Capture the cell that displays the provided text and extract its (x, y) central coordinate. 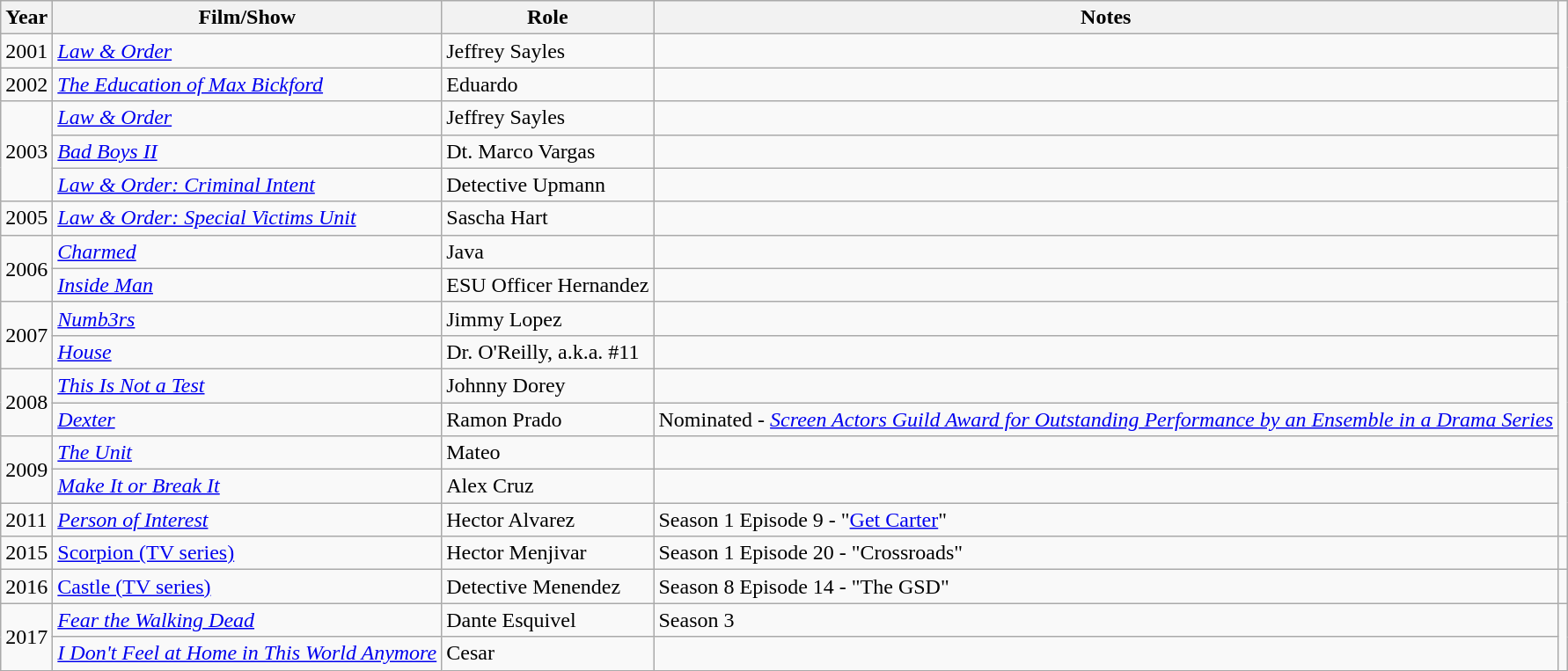
2017 (26, 637)
Charmed (247, 252)
I Don't Feel at Home in This World Anymore (247, 653)
2011 (26, 520)
Nominated - Screen Actors Guild Award for Outstanding Performance by an Ensemble in a Drama Series (1106, 419)
Dexter (247, 419)
Film/Show (247, 18)
Dt. Marco Vargas (547, 151)
Make It or Break It (247, 486)
Detective Upmann (547, 185)
Season 1 Episode 9 - "Get Carter" (1106, 520)
2001 (26, 51)
Castle (TV series) (247, 587)
Ramon Prado (547, 419)
This Is Not a Test (247, 385)
Hector Alvarez (547, 520)
2003 (26, 151)
2016 (26, 587)
Sascha Hart (547, 218)
Year (26, 18)
House (247, 352)
Fear the Walking Dead (247, 620)
Role (547, 18)
Cesar (547, 653)
Bad Boys II (247, 151)
2005 (26, 218)
Season 1 Episode 20 - "Crossroads" (1106, 553)
2009 (26, 470)
Law & Order: Special Victims Unit (247, 218)
2007 (26, 335)
Alex Cruz (547, 486)
Detective Menendez (547, 587)
Java (547, 252)
Person of Interest (247, 520)
ESU Officer Hernandez (547, 285)
Season 8 Episode 14 - "The GSD" (1106, 587)
Season 3 (1106, 620)
Johnny Dorey (547, 385)
Eduardo (547, 84)
2008 (26, 402)
2015 (26, 553)
Jimmy Lopez (547, 318)
Dante Esquivel (547, 620)
The Education of Max Bickford (247, 84)
Dr. O'Reilly, a.k.a. #11 (547, 352)
Law & Order: Criminal Intent (247, 185)
Numb3rs (247, 318)
Hector Menjivar (547, 553)
Scorpion (TV series) (247, 553)
Inside Man (247, 285)
Mateo (547, 453)
2006 (26, 268)
Notes (1106, 18)
The Unit (247, 453)
2002 (26, 84)
